Capture the cell that displays the provided text and extract its (X, Y) central coordinate. 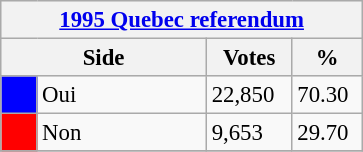
29.70 (328, 133)
Non (122, 133)
Oui (122, 95)
Votes (249, 58)
% (328, 58)
70.30 (328, 95)
9,653 (249, 133)
1995 Quebec referendum (182, 20)
Side (104, 58)
22,850 (249, 95)
